Output the [x, y] coordinate of the center of the cell containing the given text.  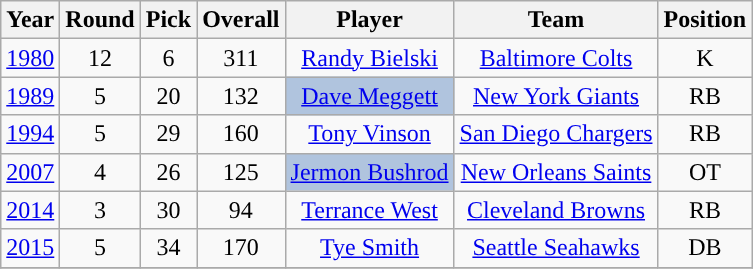
Position [705, 20]
29 [168, 134]
1989 [30, 96]
Overall [241, 20]
2015 [30, 248]
San Diego Chargers [556, 134]
3 [100, 210]
K [705, 58]
26 [168, 172]
30 [168, 210]
Round [100, 20]
New Orleans Saints [556, 172]
Seattle Seahawks [556, 248]
34 [168, 248]
Tye Smith [370, 248]
Team [556, 20]
Player [370, 20]
Terrance West [370, 210]
160 [241, 134]
94 [241, 210]
Jermon Bushrod [370, 172]
Baltimore Colts [556, 58]
4 [100, 172]
1994 [30, 134]
12 [100, 58]
DB [705, 248]
2014 [30, 210]
OT [705, 172]
6 [168, 58]
New York Giants [556, 96]
Tony Vinson [370, 134]
Randy Bielski [370, 58]
311 [241, 58]
Cleveland Browns [556, 210]
Dave Meggett [370, 96]
Pick [168, 20]
20 [168, 96]
132 [241, 96]
125 [241, 172]
2007 [30, 172]
Year [30, 20]
1980 [30, 58]
170 [241, 248]
